Locate the cell with the specified text and output its (x, y) center coordinate. 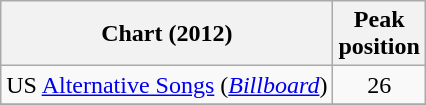
Chart (2012) (167, 34)
US Alternative Songs (Billboard) (167, 85)
26 (379, 85)
Peakposition (379, 34)
